Output the [X, Y] coordinate of the center of the cell containing the given text.  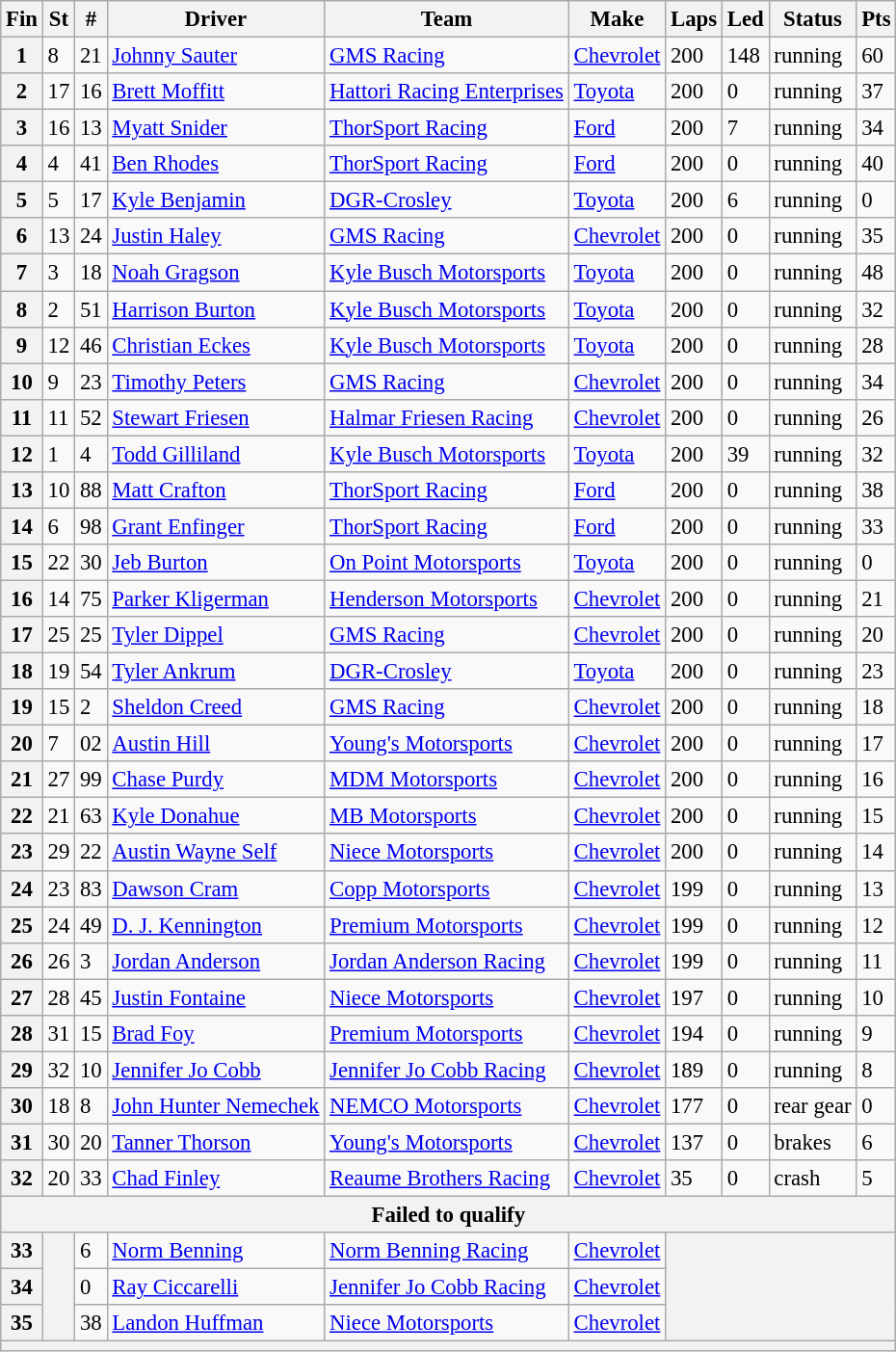
Status [813, 19]
Driver [216, 19]
02 [91, 744]
Team [447, 19]
Norm Benning Racing [447, 1251]
Tyler Dippel [216, 635]
Norm Benning [216, 1251]
John Hunter Nemechek [216, 1106]
45 [91, 997]
rear gear [813, 1106]
Chase Purdy [216, 780]
39 [746, 454]
Landon Huffman [216, 1323]
Jennifer Jo Cobb [216, 1070]
197 [694, 997]
194 [694, 1034]
48 [877, 273]
54 [91, 672]
Timothy Peters [216, 382]
137 [694, 1142]
On Point Motorsports [447, 563]
Ben Rhodes [216, 164]
Christian Eckes [216, 345]
Fin [22, 19]
Kyle Donahue [216, 816]
Brad Foy [216, 1034]
NEMCO Motorsports [447, 1106]
Hattori Racing Enterprises [447, 92]
Kyle Benjamin [216, 200]
75 [91, 598]
Brett Moffitt [216, 92]
St [58, 19]
Copp Motorsports [447, 888]
Harrison Burton [216, 309]
41 [91, 164]
Make [617, 19]
Jordan Anderson [216, 961]
Noah Gragson [216, 273]
51 [91, 309]
MDM Motorsports [447, 780]
Failed to qualify [449, 1215]
Halmar Friesen Racing [447, 417]
83 [91, 888]
Chad Finley [216, 1179]
# [91, 19]
Todd Gilliland [216, 454]
Sheldon Creed [216, 707]
Stewart Friesen [216, 417]
Tanner Thorson [216, 1142]
Matt Crafton [216, 490]
189 [694, 1070]
Reaume Brothers Racing [447, 1179]
Pts [877, 19]
Jordan Anderson Racing [447, 961]
Tyler Ankrum [216, 672]
Parker Kligerman [216, 598]
crash [813, 1179]
Grant Enfinger [216, 526]
Laps [694, 19]
52 [91, 417]
Johnny Sauter [216, 56]
Henderson Motorsports [447, 598]
63 [91, 816]
60 [877, 56]
Jeb Burton [216, 563]
Austin Hill [216, 744]
brakes [813, 1142]
MB Motorsports [447, 816]
148 [746, 56]
37 [877, 92]
D. J. Kennington [216, 925]
Ray Ciccarelli [216, 1287]
Myatt Snider [216, 128]
98 [91, 526]
46 [91, 345]
Austin Wayne Self [216, 853]
49 [91, 925]
99 [91, 780]
40 [877, 164]
Justin Haley [216, 236]
88 [91, 490]
Led [746, 19]
Dawson Cram [216, 888]
Justin Fontaine [216, 997]
177 [694, 1106]
